Extract the [X, Y] coordinate from the center of the cell holding the provided text.  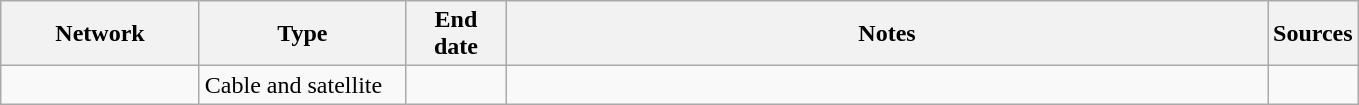
End date [456, 34]
Sources [1314, 34]
Notes [886, 34]
Network [100, 34]
Type [302, 34]
Cable and satellite [302, 85]
